Pinpoint the cell where the given text exists, returning its (x, y) midpoint coordinate. 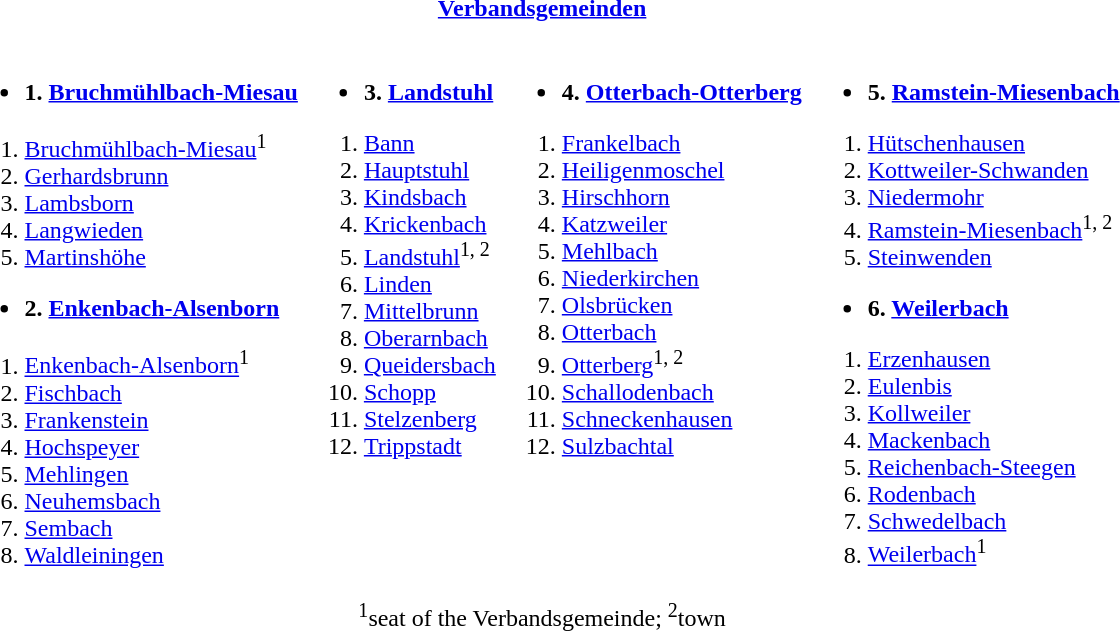
3. LandstuhlBannHauptstuhlKindsbachKrickenbachLandstuhl1, 2LindenMittelbrunnOberarnbachQueidersbachSchoppStelzenbergTrippstadt (400, 310)
